Output the (X, Y) coordinate of the center of the cell containing the given text.  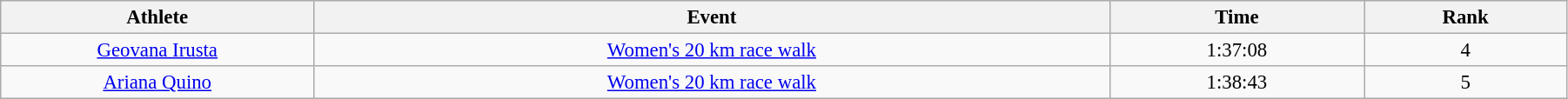
Ariana Quino (157, 82)
Geovana Irusta (157, 50)
4 (1465, 50)
Event (712, 17)
Rank (1465, 17)
Time (1237, 17)
Athlete (157, 17)
5 (1465, 82)
1:37:08 (1237, 50)
1:38:43 (1237, 82)
